Scan for the cell matching the given text and deliver its (X, Y) coordinate at center. 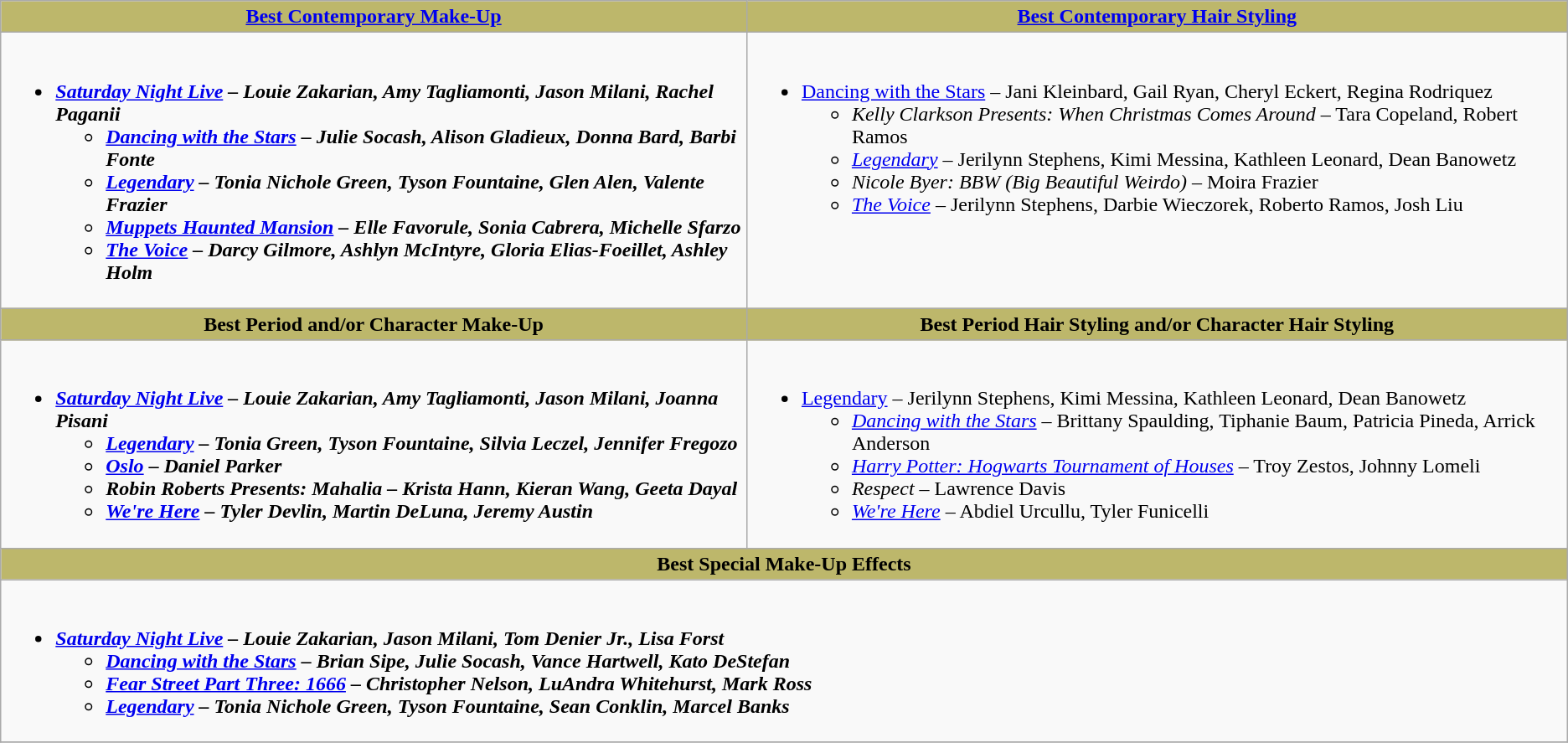
Best Contemporary Hair Styling (1157, 17)
Best Period Hair Styling and/or Character Hair Styling (1157, 324)
Best Special Make-Up Effects (784, 564)
Best Contemporary Make-Up (374, 17)
Best Period and/or Character Make-Up (374, 324)
